Output the (x, y) coordinate of the center of the cell containing the given text.  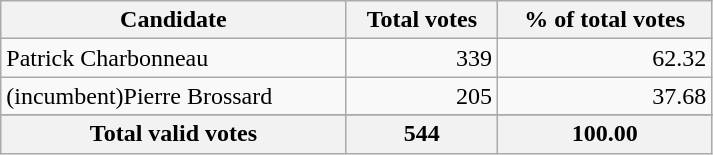
339 (422, 58)
37.68 (605, 96)
Total valid votes (174, 134)
544 (422, 134)
(incumbent)Pierre Brossard (174, 96)
Patrick Charbonneau (174, 58)
Total votes (422, 20)
100.00 (605, 134)
62.32 (605, 58)
% of total votes (605, 20)
205 (422, 96)
Candidate (174, 20)
